Capture the cell that displays the provided text and extract its [X, Y] central coordinate. 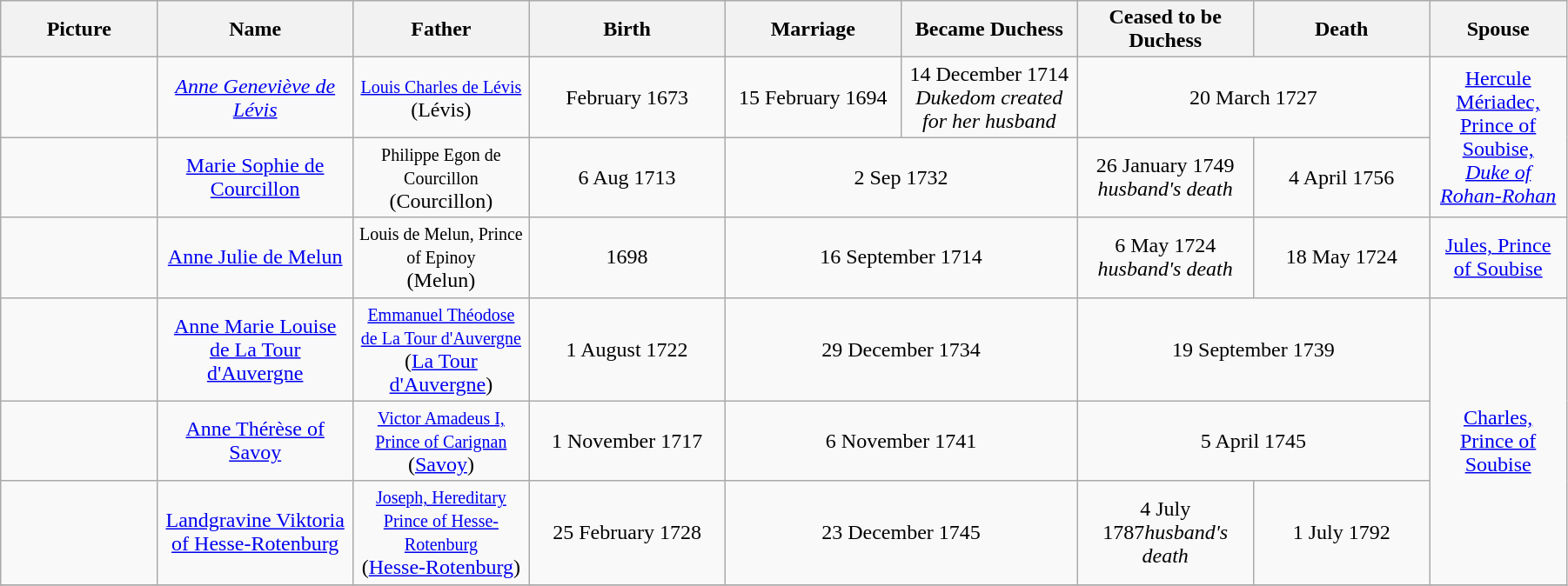
Death [1341, 30]
6 May 1724husband's death [1165, 257]
Hercule Mériadec, Prince of Soubise, Duke of Rohan-Rohan [1498, 137]
Ceased to be Duchess [1165, 30]
Anne Julie de Melun [256, 257]
16 September 1714 [901, 257]
25 February 1728 [627, 532]
Jules, Prince of Soubise [1498, 257]
4 April 1756 [1341, 177]
26 January 1749husband's death [1165, 177]
1 July 1792 [1341, 532]
Landgravine Viktoria of Hesse-Rotenburg [256, 532]
6 Aug 1713 [627, 177]
1 August 1722 [627, 350]
Louis de Melun, Prince of Epinoy (Melun) [441, 257]
1 November 1717 [627, 441]
2 Sep 1732 [901, 177]
Became Duchess [989, 30]
4 July 1787husband's death [1165, 532]
29 December 1734 [901, 350]
Joseph, Hereditary Prince of Hesse-Rotenburg (Hesse-Rotenburg) [441, 532]
6 November 1741 [901, 441]
Philippe Egon de Courcillon (Courcillon) [441, 177]
Anne Thérèse of Savoy [256, 441]
20 March 1727 [1253, 97]
1698 [627, 257]
Spouse [1498, 30]
Louis Charles de Lévis (Lévis) [441, 97]
Charles, Prince of Soubise [1498, 441]
Picture [79, 30]
Anne Geneviève de Lévis [256, 97]
19 September 1739 [1253, 350]
15 February 1694 [813, 97]
Father [441, 30]
18 May 1724 [1341, 257]
Victor Amadeus I, Prince of Carignan (Savoy) [441, 441]
Marriage [813, 30]
5 April 1745 [1253, 441]
Emmanuel Théodose de La Tour d'Auvergne (La Tour d'Auvergne) [441, 350]
Name [256, 30]
Birth [627, 30]
23 December 1745 [901, 532]
Marie Sophie de Courcillon [256, 177]
Anne Marie Louise de La Tour d'Auvergne [256, 350]
February 1673 [627, 97]
14 December 1714Dukedom created for her husband [989, 97]
